Scan for the cell matching the given text and deliver its [x, y] coordinate at center. 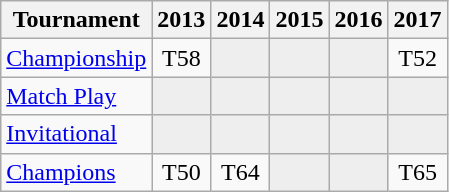
T58 [182, 58]
2015 [300, 20]
2017 [418, 20]
Invitational [76, 134]
2013 [182, 20]
2014 [240, 20]
T52 [418, 58]
T50 [182, 172]
Match Play [76, 96]
T64 [240, 172]
Tournament [76, 20]
Championship [76, 58]
T65 [418, 172]
Champions [76, 172]
2016 [358, 20]
